Provide the (x, y) coordinate of the cell's center where the given text is located.  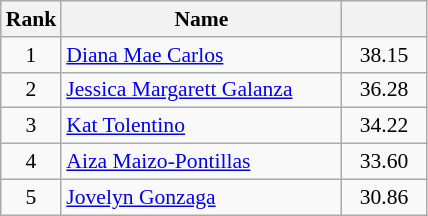
2 (32, 90)
5 (32, 197)
38.15 (384, 55)
34.22 (384, 126)
4 (32, 162)
Jessica Margarett Galanza (201, 90)
Name (201, 19)
3 (32, 126)
Kat Tolentino (201, 126)
33.60 (384, 162)
30.86 (384, 197)
Jovelyn Gonzaga (201, 197)
Aiza Maizo-Pontillas (201, 162)
36.28 (384, 90)
Rank (32, 19)
Diana Mae Carlos (201, 55)
1 (32, 55)
